Extract the (x, y) coordinate from the center of the cell holding the provided text.  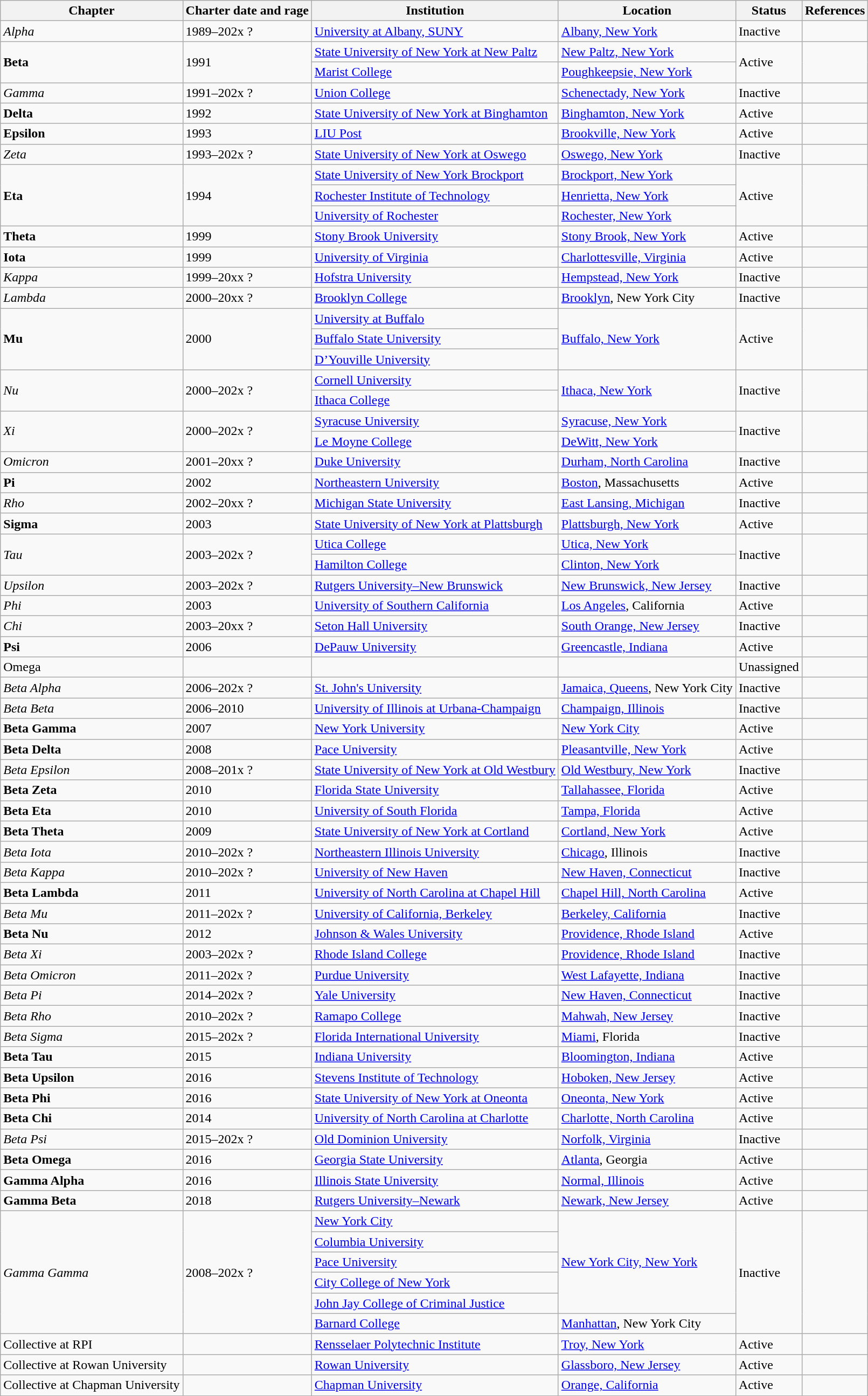
Beta Iota (92, 852)
2006–202x ? (247, 688)
1999–20xx ? (247, 278)
References (835, 11)
Kappa (92, 278)
Glassboro, New Jersey (647, 1365)
2015 (247, 1057)
University of North Carolina at Charlotte (435, 1118)
New York City, New York (647, 1262)
Buffalo State University (435, 339)
Old Dominion University (435, 1139)
Collective at Rowan University (92, 1365)
Lambda (92, 298)
1989–202x ? (247, 31)
2008–201x ? (247, 770)
Beta Chi (92, 1118)
Beta Eta (92, 811)
Illinois State University (435, 1180)
Ithaca College (435, 400)
Beta Lambda (92, 893)
Brooklyn College (435, 298)
Hofstra University (435, 278)
Iota (92, 257)
Charlotte, North Carolina (647, 1118)
Buffalo, New York (647, 339)
Los Angeles, California (647, 606)
D’Youville University (435, 360)
Orange, California (647, 1385)
Rowan University (435, 1365)
Syracuse, New York (647, 421)
2006 (247, 647)
Collective at Chapman University (92, 1385)
2008 (247, 749)
West Lafayette, Indiana (647, 975)
Omicron (92, 462)
2014–202x ? (247, 996)
Gamma Alpha (92, 1180)
Syracuse University (435, 421)
Zeta (92, 154)
East Lansing, Michigan (647, 503)
Theta (92, 236)
2011 (247, 893)
Collective at RPI (92, 1344)
1992 (247, 113)
Pi (92, 482)
2000–20xx ? (247, 298)
Northeastern Illinois University (435, 852)
Hoboken, New Jersey (647, 1077)
2000 (247, 339)
Le Moyne College (435, 441)
Mahwah, New Jersey (647, 1016)
Jamaica, Queens, New York City (647, 688)
State University of New York at Binghamton (435, 113)
Poughkeepsie, New York (647, 72)
Barnard College (435, 1324)
1993 (247, 134)
Utica, New York (647, 544)
Brookville, New York (647, 134)
1994 (247, 195)
Charlottesville, Virginia (647, 257)
Phi (92, 606)
Hamilton College (435, 564)
Delta (92, 113)
Yale University (435, 996)
Normal, Illinois (647, 1180)
Chapman University (435, 1385)
Psi (92, 647)
Tau (92, 554)
2001–20xx ? (247, 462)
Beta Rho (92, 1016)
Gamma (92, 93)
2002–20xx ? (247, 503)
Beta Psi (92, 1139)
University of California, Berkeley (435, 914)
Sigma (92, 523)
2018 (247, 1200)
Rutgers University–Newark (435, 1200)
State University of New York at Plattsburgh (435, 523)
Stony Brook, New York (647, 236)
Cortland, New York (647, 831)
University of Rochester (435, 216)
Rho (92, 503)
1991–202x ? (247, 93)
Upsilon (92, 585)
2008–202x ? (247, 1272)
Beta (92, 62)
Binghamton, New York (647, 113)
1993–202x ? (247, 154)
University of North Carolina at Chapel Hill (435, 893)
Albany, New York (647, 31)
Tallahassee, Florida (647, 790)
New Brunswick, New Jersey (647, 585)
University of South Florida (435, 811)
Institution (435, 11)
Gamma Gamma (92, 1272)
Old Westbury, New York (647, 770)
Georgia State University (435, 1159)
Manhattan, New York City (647, 1324)
Beta Nu (92, 934)
Rhode Island College (435, 955)
Beta Delta (92, 749)
Indiana University (435, 1057)
Florida State University (435, 790)
State University of New York at Oneonta (435, 1098)
Miami, Florida (647, 1036)
Epsilon (92, 134)
St. John's University (435, 688)
City College of New York (435, 1283)
Mu (92, 339)
2014 (247, 1118)
Tampa, Florida (647, 811)
Beta Phi (92, 1098)
Xi (92, 431)
Beta Beta (92, 708)
Greencastle, Indiana (647, 647)
University of Illinois at Urbana-Champaign (435, 708)
University of Virginia (435, 257)
Schenectady, New York (647, 93)
Seton Hall University (435, 626)
University of Southern California (435, 606)
Stony Brook University (435, 236)
Durham, North Carolina (647, 462)
State University of New York at Old Westbury (435, 770)
Norfolk, Virginia (647, 1139)
Beta Zeta (92, 790)
2012 (247, 934)
Rensselaer Polytechnic Institute (435, 1344)
New York University (435, 729)
Oswego, New York (647, 154)
Beta Xi (92, 955)
Beta Omega (92, 1159)
University of New Haven (435, 872)
Alpha (92, 31)
Location (647, 11)
Beta Kappa (92, 872)
DePauw University (435, 647)
Brooklyn, New York City (647, 298)
Beta Alpha (92, 688)
Beta Mu (92, 914)
1991 (247, 62)
Florida International University (435, 1036)
New Paltz, New York (647, 52)
2003–20xx ? (247, 626)
South Orange, New Jersey (647, 626)
Pleasantville, New York (647, 749)
Beta Tau (92, 1057)
Beta Omicron (92, 975)
Omega (92, 667)
Stevens Institute of Technology (435, 1077)
Beta Upsilon (92, 1077)
University at Buffalo (435, 319)
Ithaca, New York (647, 390)
Henrietta, New York (647, 195)
Chapel Hill, North Carolina (647, 893)
Clinton, New York (647, 564)
State University of New York at Cortland (435, 831)
Beta Sigma (92, 1036)
Marist College (435, 72)
Plattsburgh, New York (647, 523)
Beta Gamma (92, 729)
John Jay College of Criminal Justice (435, 1303)
Michigan State University (435, 503)
Cornell University (435, 380)
2002 (247, 482)
Johnson & Wales University (435, 934)
Utica College (435, 544)
Charter date and rage (247, 11)
Berkeley, California (647, 914)
2009 (247, 831)
Purdue University (435, 975)
Nu (92, 390)
2006–2010 (247, 708)
Chapter (92, 11)
Columbia University (435, 1241)
Chi (92, 626)
Duke University (435, 462)
Ramapo College (435, 1016)
Eta (92, 195)
Bloomington, Indiana (647, 1057)
DeWitt, New York (647, 441)
Hempstead, New York (647, 278)
Unassigned (768, 667)
Status (768, 11)
Oneonta, New York (647, 1098)
Rochester, New York (647, 216)
Troy, New York (647, 1344)
Brockport, New York (647, 175)
2007 (247, 729)
State University of New York Brockport (435, 175)
State University of New York at New Paltz (435, 52)
Rutgers University–New Brunswick (435, 585)
Union College (435, 93)
Champaign, Illinois (647, 708)
Newark, New Jersey (647, 1200)
Beta Epsilon (92, 770)
Northeastern University (435, 482)
University at Albany, SUNY (435, 31)
Beta Theta (92, 831)
Rochester Institute of Technology (435, 195)
Beta Pi (92, 996)
Chicago, Illinois (647, 852)
Atlanta, Georgia (647, 1159)
Boston, Massachusetts (647, 482)
Gamma Beta (92, 1200)
State University of New York at Oswego (435, 154)
LIU Post (435, 134)
